Determine the [X, Y] coordinate at the center of the cell enclosing the given text.  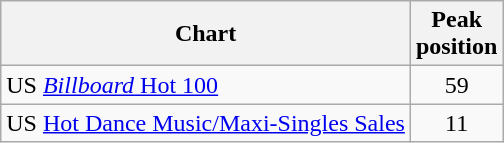
US Billboard Hot 100 [206, 85]
Peakposition [456, 34]
59 [456, 85]
11 [456, 123]
US Hot Dance Music/Maxi-Singles Sales [206, 123]
Chart [206, 34]
